Identify which cell holds the provided text, then report its [x, y] central coordinate. 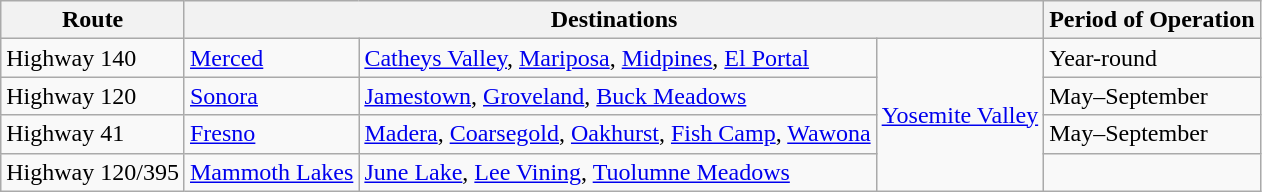
Fresno [271, 134]
Highway 41 [93, 134]
Catheys Valley, Mariposa, Midpines, El Portal [618, 58]
Merced [271, 58]
Highway 140 [93, 58]
Mammoth Lakes [271, 172]
Madera, Coarsegold, Oakhurst, Fish Camp, Wawona [618, 134]
Year-round [1152, 58]
Sonora [271, 96]
Period of Operation [1152, 20]
Route [93, 20]
Destinations [614, 20]
Yosemite Valley [960, 115]
Highway 120/395 [93, 172]
June Lake, Lee Vining, Tuolumne Meadows [618, 172]
Highway 120 [93, 96]
Jamestown, Groveland, Buck Meadows [618, 96]
